Extract the [X, Y] coordinate from the center of the cell holding the provided text.  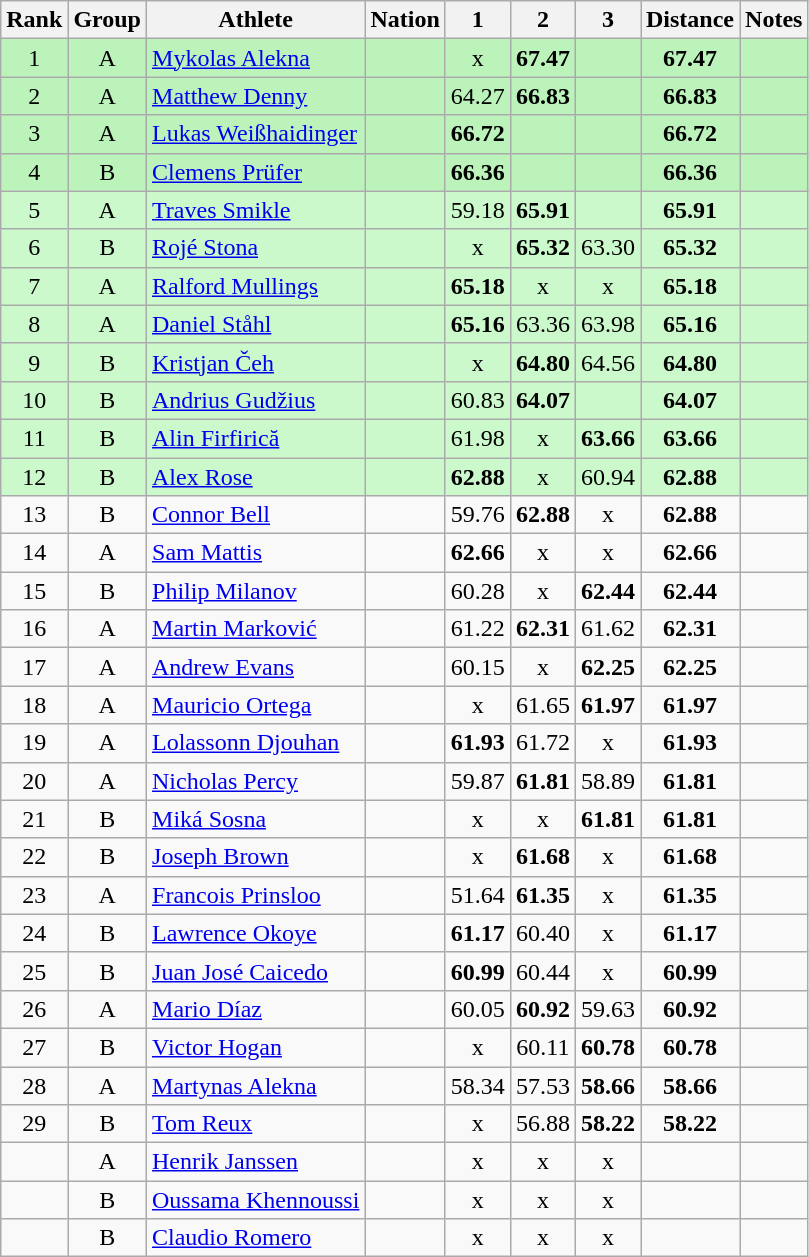
60.44 [542, 971]
7 [34, 286]
59.63 [608, 1009]
Group [108, 20]
64.56 [608, 362]
59.87 [478, 781]
25 [34, 971]
Claudio Romero [256, 1238]
60.15 [478, 667]
Alin Firfirică [256, 438]
58.89 [608, 781]
Sam Mattis [256, 553]
60.83 [478, 400]
Rojé Stona [256, 248]
Oussama Khennoussi [256, 1200]
Mauricio Ortega [256, 705]
58.34 [478, 1085]
59.18 [478, 210]
14 [34, 553]
15 [34, 591]
Ralford Mullings [256, 286]
Mykolas Alekna [256, 58]
Martynas Alekna [256, 1085]
Notes [774, 20]
Connor Bell [256, 515]
11 [34, 438]
57.53 [542, 1085]
Miká Sosna [256, 819]
4 [34, 172]
61.98 [478, 438]
27 [34, 1047]
13 [34, 515]
56.88 [542, 1124]
60.28 [478, 591]
Distance [690, 20]
12 [34, 477]
63.36 [542, 324]
Matthew Denny [256, 96]
17 [34, 667]
19 [34, 743]
Victor Hogan [256, 1047]
61.72 [542, 743]
60.05 [478, 1009]
9 [34, 362]
5 [34, 210]
Nicholas Percy [256, 781]
61.22 [478, 629]
Kristjan Čeh [256, 362]
Traves Smikle [256, 210]
Juan José Caicedo [256, 971]
Philip Milanov [256, 591]
60.94 [608, 477]
Francois Prinsloo [256, 895]
Henrik Janssen [256, 1162]
Athlete [256, 20]
63.30 [608, 248]
20 [34, 781]
63.98 [608, 324]
Lawrence Okoye [256, 933]
26 [34, 1009]
Joseph Brown [256, 857]
Lolassonn Djouhan [256, 743]
Andrew Evans [256, 667]
8 [34, 324]
Martin Marković [256, 629]
21 [34, 819]
59.76 [478, 515]
64.27 [478, 96]
61.65 [542, 705]
24 [34, 933]
6 [34, 248]
Mario Díaz [256, 1009]
Rank [34, 20]
51.64 [478, 895]
Nation [405, 20]
Clemens Prüfer [256, 172]
28 [34, 1085]
Andrius Gudžius [256, 400]
29 [34, 1124]
22 [34, 857]
60.40 [542, 933]
16 [34, 629]
Alex Rose [256, 477]
10 [34, 400]
23 [34, 895]
61.62 [608, 629]
Daniel Ståhl [256, 324]
60.11 [542, 1047]
18 [34, 705]
Tom Reux [256, 1124]
Lukas Weißhaidinger [256, 134]
